From the cell containing the given text, extract its center point as (x, y) coordinate. 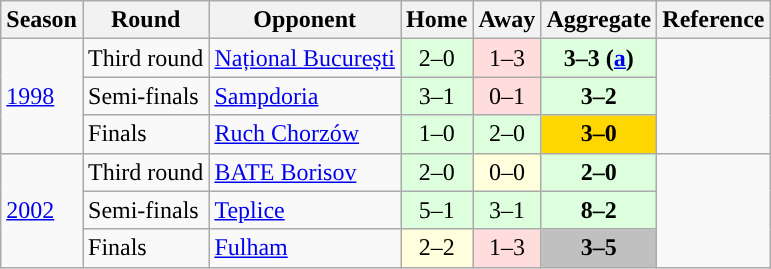
3–5 (599, 248)
Home (437, 20)
5–1 (437, 210)
Season (42, 20)
8–2 (599, 210)
Away (507, 20)
0–0 (507, 172)
Național București (305, 58)
BATE Borisov (305, 172)
1–0 (437, 134)
2002 (42, 210)
0–1 (507, 96)
3–2 (599, 96)
Reference (714, 20)
Aggregate (599, 20)
Fulham (305, 248)
Sampdoria (305, 96)
Opponent (305, 20)
Round (145, 20)
2–2 (437, 248)
3–3 (a) (599, 58)
Ruch Chorzów (305, 134)
3–0 (599, 134)
Teplice (305, 210)
1998 (42, 96)
